Search for the cell housing the specified text and yield its (X, Y) center coordinate. 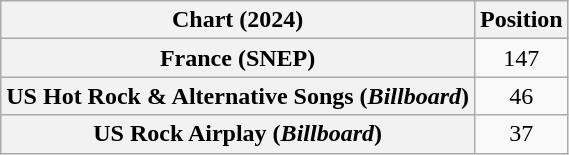
US Hot Rock & Alternative Songs (Billboard) (238, 96)
Chart (2024) (238, 20)
France (SNEP) (238, 58)
Position (521, 20)
46 (521, 96)
37 (521, 134)
US Rock Airplay (Billboard) (238, 134)
147 (521, 58)
